Locate the cell with the specified text and output its [x, y] center coordinate. 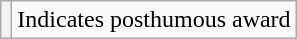
Indicates posthumous award [154, 20]
